Capture the cell that displays the provided text and extract its [X, Y] central coordinate. 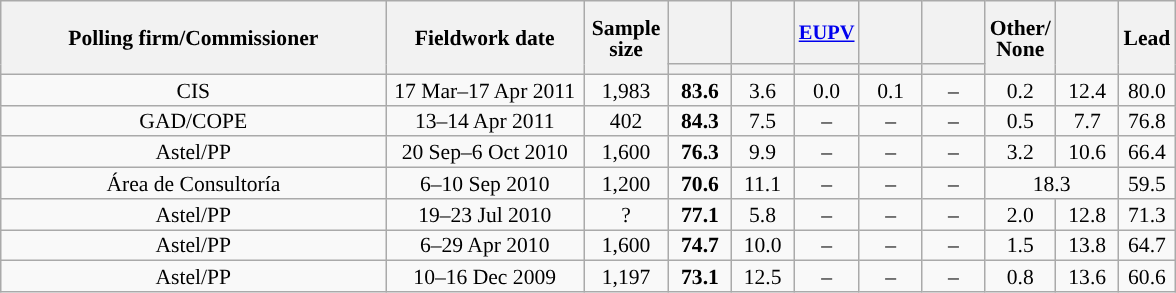
13–14 Apr 2011 [485, 120]
10.6 [1088, 152]
0.2 [1020, 90]
84.3 [700, 120]
11.1 [762, 184]
17 Mar–17 Apr 2011 [485, 90]
EUPV [826, 32]
0.0 [826, 90]
Other/None [1020, 38]
77.1 [700, 214]
3.6 [762, 90]
10–16 Dec 2009 [485, 276]
1,200 [626, 184]
12.5 [762, 276]
64.7 [1148, 246]
6–10 Sep 2010 [485, 184]
59.5 [1148, 184]
76.3 [700, 152]
5.8 [762, 214]
? [626, 214]
18.3 [1052, 184]
Área de Consultoría [194, 184]
9.9 [762, 152]
1,983 [626, 90]
76.8 [1148, 120]
13.8 [1088, 246]
12.4 [1088, 90]
73.1 [700, 276]
Sample size [626, 38]
7.5 [762, 120]
60.6 [1148, 276]
Lead [1148, 38]
2.0 [1020, 214]
1.5 [1020, 246]
1,197 [626, 276]
70.6 [700, 184]
13.6 [1088, 276]
83.6 [700, 90]
GAD/COPE [194, 120]
402 [626, 120]
Fieldwork date [485, 38]
7.7 [1088, 120]
3.2 [1020, 152]
20 Sep–6 Oct 2010 [485, 152]
74.7 [700, 246]
Polling firm/Commissioner [194, 38]
80.0 [1148, 90]
0.5 [1020, 120]
CIS [194, 90]
66.4 [1148, 152]
6–29 Apr 2010 [485, 246]
19–23 Jul 2010 [485, 214]
10.0 [762, 246]
0.8 [1020, 276]
71.3 [1148, 214]
12.8 [1088, 214]
0.1 [890, 90]
